For the text-containing cell, return its midpoint in [X, Y] coordinate format. 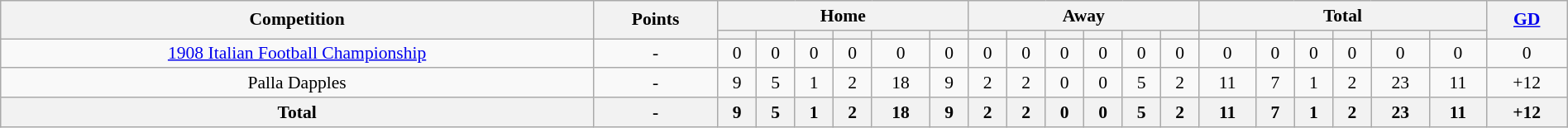
GD [1527, 20]
Points [655, 20]
Away [1083, 16]
1908 Italian Football Championship [298, 53]
Competition [298, 20]
Palla Dapples [298, 83]
Home [844, 16]
